Provide the (X, Y) coordinate of the cell's center where the given text is located.  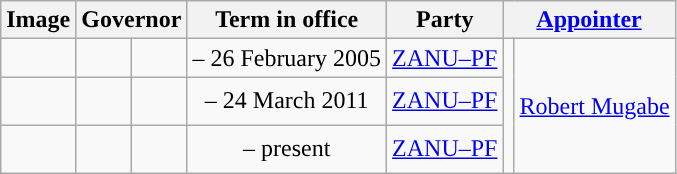
– present (287, 149)
Image (38, 20)
Party (445, 20)
– 24 March 2011 (287, 101)
Appointer (589, 20)
Governor (132, 20)
Term in office (287, 20)
– 26 February 2005 (287, 58)
Robert Mugabe (594, 106)
